Extract the [x, y] coordinate from the center of the cell holding the provided text.  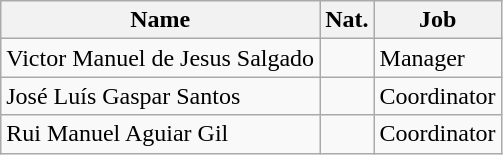
Manager [438, 58]
Nat. [347, 20]
Rui Manuel Aguiar Gil [160, 134]
Victor Manuel de Jesus Salgado [160, 58]
José Luís Gaspar Santos [160, 96]
Name [160, 20]
Job [438, 20]
